Search for the cell housing the specified text and yield its [x, y] center coordinate. 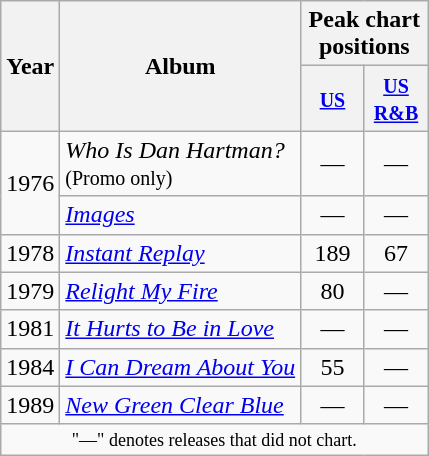
"—" denotes releases that did not chart. [214, 440]
Who Is Dan Hartman? (Promo only) [180, 164]
1984 [30, 367]
Instant Replay [180, 253]
80 [333, 291]
67 [396, 253]
55 [333, 367]
Relight My Fire [180, 291]
1978 [30, 253]
I Can Dream About You [180, 367]
US [333, 98]
1979 [30, 291]
Peak chart positions [364, 34]
1976 [30, 182]
Year [30, 66]
New Green Clear Blue [180, 405]
189 [333, 253]
Images [180, 215]
It Hurts to Be in Love [180, 329]
US R&B [396, 98]
1989 [30, 405]
1981 [30, 329]
Album [180, 66]
